From the cell containing the given text, extract its center point as (x, y) coordinate. 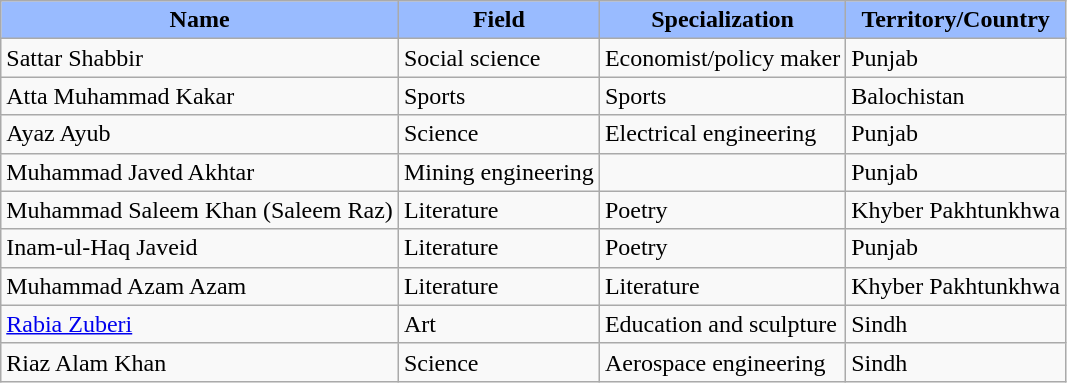
Muhammad Javed Akhtar (200, 172)
Electrical engineering (722, 134)
Aerospace engineering (722, 362)
Atta Muhammad Kakar (200, 96)
Field (498, 20)
Sattar Shabbir (200, 58)
Riaz Alam Khan (200, 362)
Social science (498, 58)
Education and sculpture (722, 324)
Art (498, 324)
Economist/policy maker (722, 58)
Specialization (722, 20)
Rabia Zuberi (200, 324)
Balochistan (956, 96)
Mining engineering (498, 172)
Ayaz Ayub (200, 134)
Territory/Country (956, 20)
Inam-ul-Haq Javeid (200, 248)
Muhammad Saleem Khan (Saleem Raz) (200, 210)
Name (200, 20)
Muhammad Azam Azam (200, 286)
